Search for the cell housing the specified text and yield its (X, Y) center coordinate. 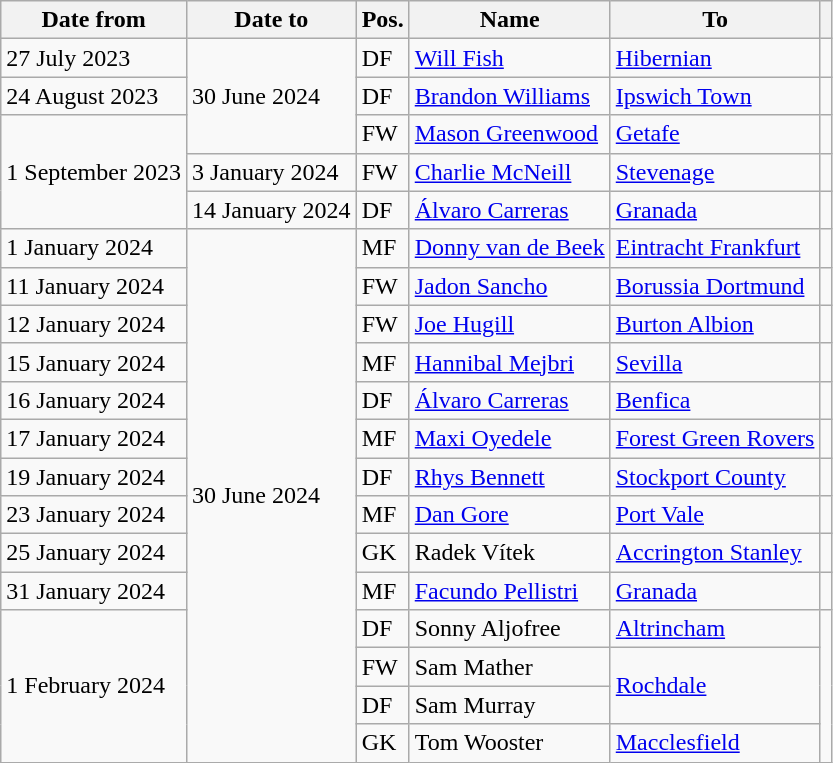
14 January 2024 (271, 210)
Maxi Oyedele (510, 438)
3 January 2024 (271, 172)
Benfica (715, 400)
Tom Wooster (510, 743)
Altrincham (715, 629)
Radek Vítek (510, 553)
Charlie McNeill (510, 172)
16 January 2024 (94, 400)
Mason Greenwood (510, 134)
Macclesfield (715, 743)
Date to (271, 20)
Joe Hugill (510, 324)
24 August 2023 (94, 96)
Port Vale (715, 515)
Burton Albion (715, 324)
Brandon Williams (510, 96)
Accrington Stanley (715, 553)
Getafe (715, 134)
Date from (94, 20)
Rochdale (715, 686)
Sam Mather (510, 667)
Name (510, 20)
23 January 2024 (94, 515)
Pos. (382, 20)
Eintracht Frankfurt (715, 248)
Sevilla (715, 362)
Hannibal Mejbri (510, 362)
1 September 2023 (94, 172)
Stevenage (715, 172)
Sonny Aljofree (510, 629)
19 January 2024 (94, 477)
Ipswich Town (715, 96)
11 January 2024 (94, 286)
Sam Murray (510, 705)
12 January 2024 (94, 324)
Forest Green Rovers (715, 438)
Jadon Sancho (510, 286)
To (715, 20)
Will Fish (510, 58)
17 January 2024 (94, 438)
1 February 2024 (94, 686)
Stockport County (715, 477)
Hibernian (715, 58)
1 January 2024 (94, 248)
Donny van de Beek (510, 248)
27 July 2023 (94, 58)
25 January 2024 (94, 553)
31 January 2024 (94, 591)
Dan Gore (510, 515)
Borussia Dortmund (715, 286)
Rhys Bennett (510, 477)
Facundo Pellistri (510, 591)
15 January 2024 (94, 362)
